Return [X, Y] of the center of cell containing provided text 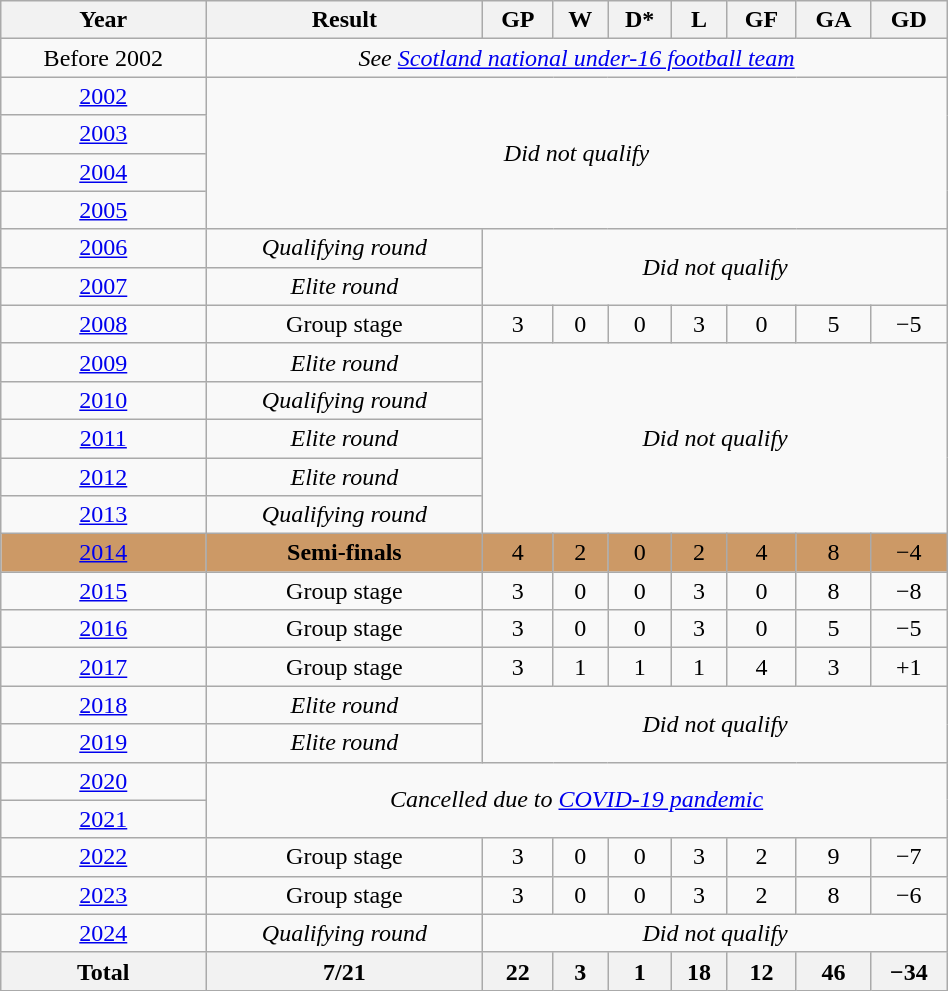
2011 [104, 438]
2014 [104, 553]
2017 [104, 667]
Result [344, 20]
2024 [104, 933]
2007 [104, 286]
−4 [908, 553]
2016 [104, 629]
GF [762, 20]
2004 [104, 172]
2023 [104, 895]
Total [104, 971]
2005 [104, 210]
2020 [104, 781]
12 [762, 971]
2021 [104, 819]
2013 [104, 515]
2019 [104, 743]
Cancelled due to COVID-19 pandemic [576, 800]
2015 [104, 591]
W [580, 20]
2022 [104, 857]
+1 [908, 667]
2003 [104, 134]
2009 [104, 362]
2010 [104, 400]
L [698, 20]
2012 [104, 477]
−6 [908, 895]
GP [518, 20]
18 [698, 971]
GA [833, 20]
2018 [104, 705]
GD [908, 20]
9 [833, 857]
Semi-finals [344, 553]
2002 [104, 96]
D* [640, 20]
Before 2002 [104, 58]
2008 [104, 324]
Year [104, 20]
−7 [908, 857]
2006 [104, 248]
46 [833, 971]
7/21 [344, 971]
See Scotland national under-16 football team [576, 58]
22 [518, 971]
−34 [908, 971]
−8 [908, 591]
